Provide the [X, Y] coordinate of the cell's center where the given text is located.  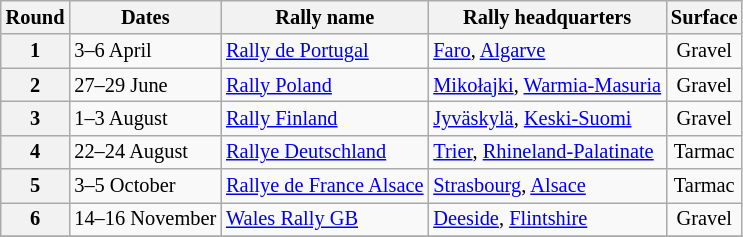
1 [36, 51]
2 [36, 85]
Rallye Deutschland [324, 152]
6 [36, 219]
4 [36, 152]
Trier, Rhineland-Palatinate [547, 152]
Deeside, Flintshire [547, 219]
Surface [704, 17]
27–29 June [145, 85]
Rally Finland [324, 118]
3–5 October [145, 186]
5 [36, 186]
3–6 April [145, 51]
Dates [145, 17]
Jyväskylä, Keski-Suomi [547, 118]
Mikołajki, Warmia-Masuria [547, 85]
Round [36, 17]
Faro, Algarve [547, 51]
Strasbourg, Alsace [547, 186]
3 [36, 118]
Rallye de France Alsace [324, 186]
22–24 August [145, 152]
Wales Rally GB [324, 219]
Rally headquarters [547, 17]
1–3 August [145, 118]
14–16 November [145, 219]
Rally name [324, 17]
Rally Poland [324, 85]
Rally de Portugal [324, 51]
